Identify which cell holds the provided text, then report its (X, Y) central coordinate. 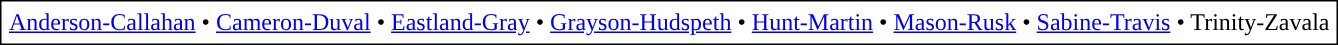
Anderson-Callahan • Cameron-Duval • Eastland-Gray • Grayson-Hudspeth • Hunt-Martin • Mason-Rusk • Sabine-Travis • Trinity-Zavala (670, 23)
